From the cell containing the given text, extract its center point as [x, y] coordinate. 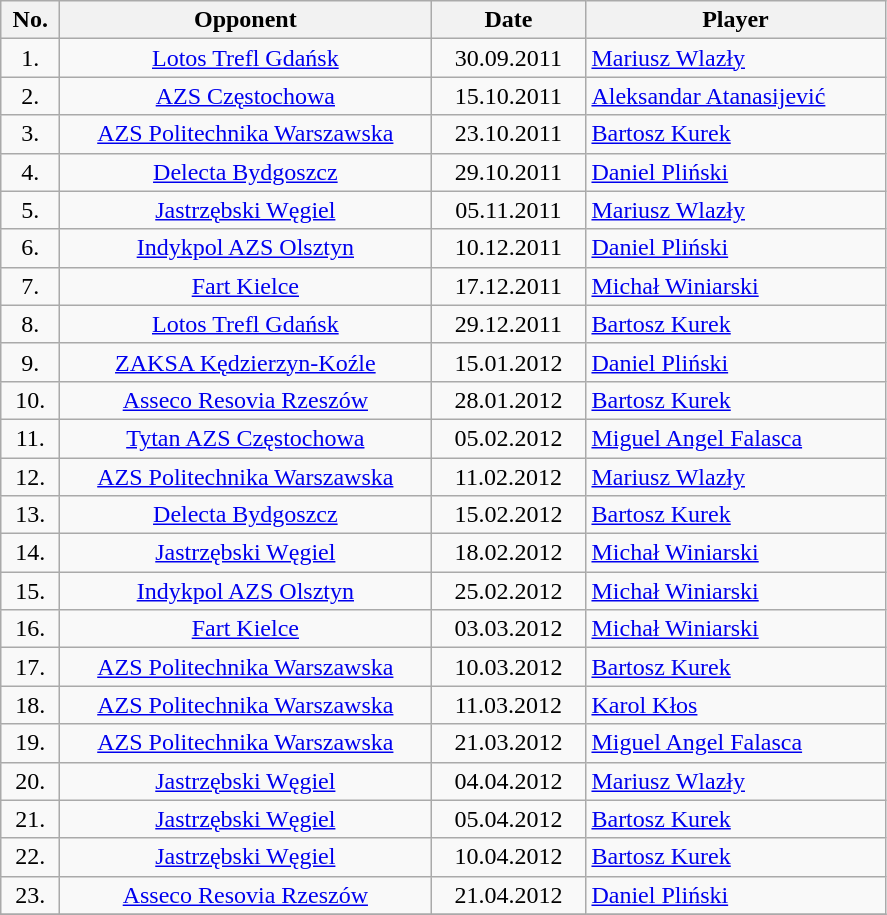
18. [30, 705]
20. [30, 781]
17. [30, 667]
22. [30, 857]
2. [30, 96]
5. [30, 210]
19. [30, 743]
ZAKSA Kędzierzyn-Koźle [246, 362]
Date [508, 20]
No. [30, 20]
10.04.2012 [508, 857]
Player [736, 20]
21.03.2012 [508, 743]
05.04.2012 [508, 819]
10.12.2011 [508, 248]
15. [30, 591]
Aleksandar Atanasijević [736, 96]
17.12.2011 [508, 286]
16. [30, 629]
Tytan AZS Częstochowa [246, 438]
4. [30, 172]
29.10.2011 [508, 172]
21. [30, 819]
11.02.2012 [508, 477]
11.03.2012 [508, 705]
Karol Kłos [736, 705]
23. [30, 895]
9. [30, 362]
11. [30, 438]
30.09.2011 [508, 58]
13. [30, 515]
15.10.2011 [508, 96]
03.03.2012 [508, 629]
29.12.2011 [508, 324]
28.01.2012 [508, 400]
6. [30, 248]
10.03.2012 [508, 667]
23.10.2011 [508, 134]
05.11.2011 [508, 210]
25.02.2012 [508, 591]
15.02.2012 [508, 515]
8. [30, 324]
04.04.2012 [508, 781]
15.01.2012 [508, 362]
18.02.2012 [508, 553]
7. [30, 286]
21.04.2012 [508, 895]
12. [30, 477]
Opponent [246, 20]
14. [30, 553]
3. [30, 134]
10. [30, 400]
AZS Częstochowa [246, 96]
05.02.2012 [508, 438]
1. [30, 58]
